Search for the cell housing the specified text and yield its [x, y] center coordinate. 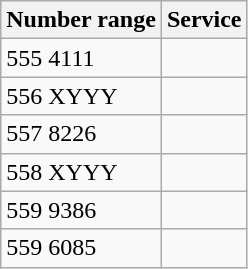
559 9386 [82, 210]
557 8226 [82, 134]
Service [204, 20]
559 6085 [82, 248]
556 XYYY [82, 96]
Number range [82, 20]
555 4111 [82, 58]
558 XYYY [82, 172]
